Locate the cell with the specified text and output its [X, Y] center coordinate. 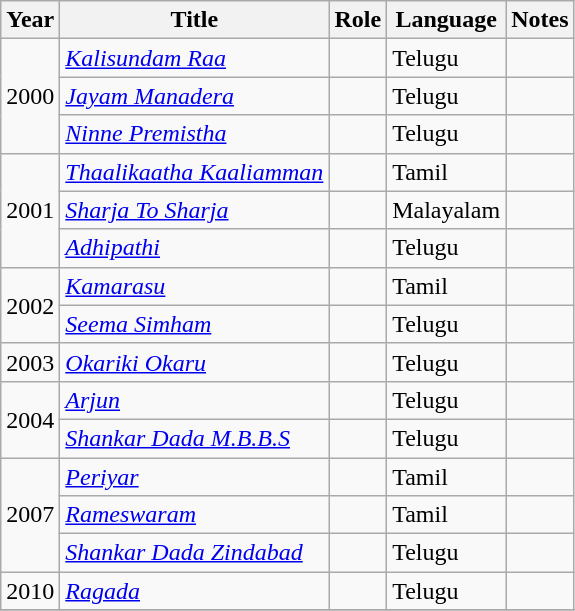
2000 [30, 96]
Shankar Dada M.B.B.S [194, 438]
Arjun [194, 400]
Malayalam [446, 210]
Role [358, 20]
2002 [30, 305]
Jayam Manadera [194, 96]
Kamarasu [194, 286]
Seema Simham [194, 324]
Shankar Dada Zindabad [194, 553]
Adhipathi [194, 248]
Year [30, 20]
Periyar [194, 477]
Ragada [194, 591]
2001 [30, 210]
Language [446, 20]
Notes [540, 20]
Ninne Premistha [194, 134]
Kalisundam Raa [194, 58]
Sharja To Sharja [194, 210]
2010 [30, 591]
2003 [30, 362]
Rameswaram [194, 515]
2004 [30, 419]
Title [194, 20]
Thaalikaatha Kaaliamman [194, 172]
2007 [30, 515]
Okariki Okaru [194, 362]
